Find where the given text appears and provide that cell's center as [x, y] coordinate. 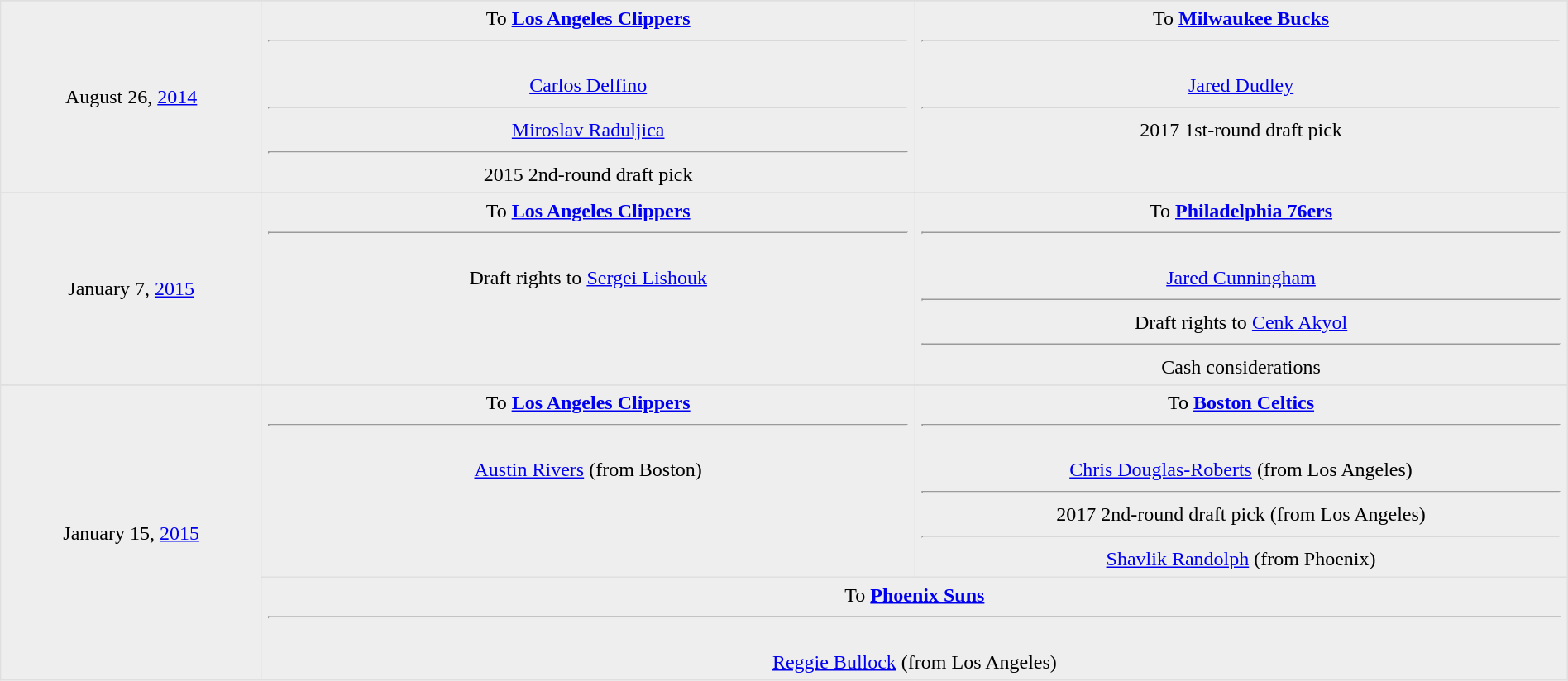
To Milwaukee BucksJared Dudley2017 1st-round draft pick [1241, 97]
To Phoenix SunsReggie Bullock (from Los Angeles) [915, 628]
To Boston CelticsChris Douglas-Roberts (from Los Angeles)2017 2nd-round draft pick (from Los Angeles)Shavlik Randolph (from Phoenix) [1241, 481]
To Los Angeles ClippersCarlos DelfinoMiroslav Raduljica2015 2nd-round draft pick [587, 97]
To Philadelphia 76ersJared CunninghamDraft rights to Cenk AkyolCash considerations [1241, 288]
To Los Angeles ClippersDraft rights to Sergei Lishouk [587, 288]
January 15, 2015 [131, 532]
January 7, 2015 [131, 288]
To Los Angeles ClippersAustin Rivers (from Boston) [587, 481]
August 26, 2014 [131, 97]
